Provide the (x, y) coordinate of the cell's center where the given text is located.  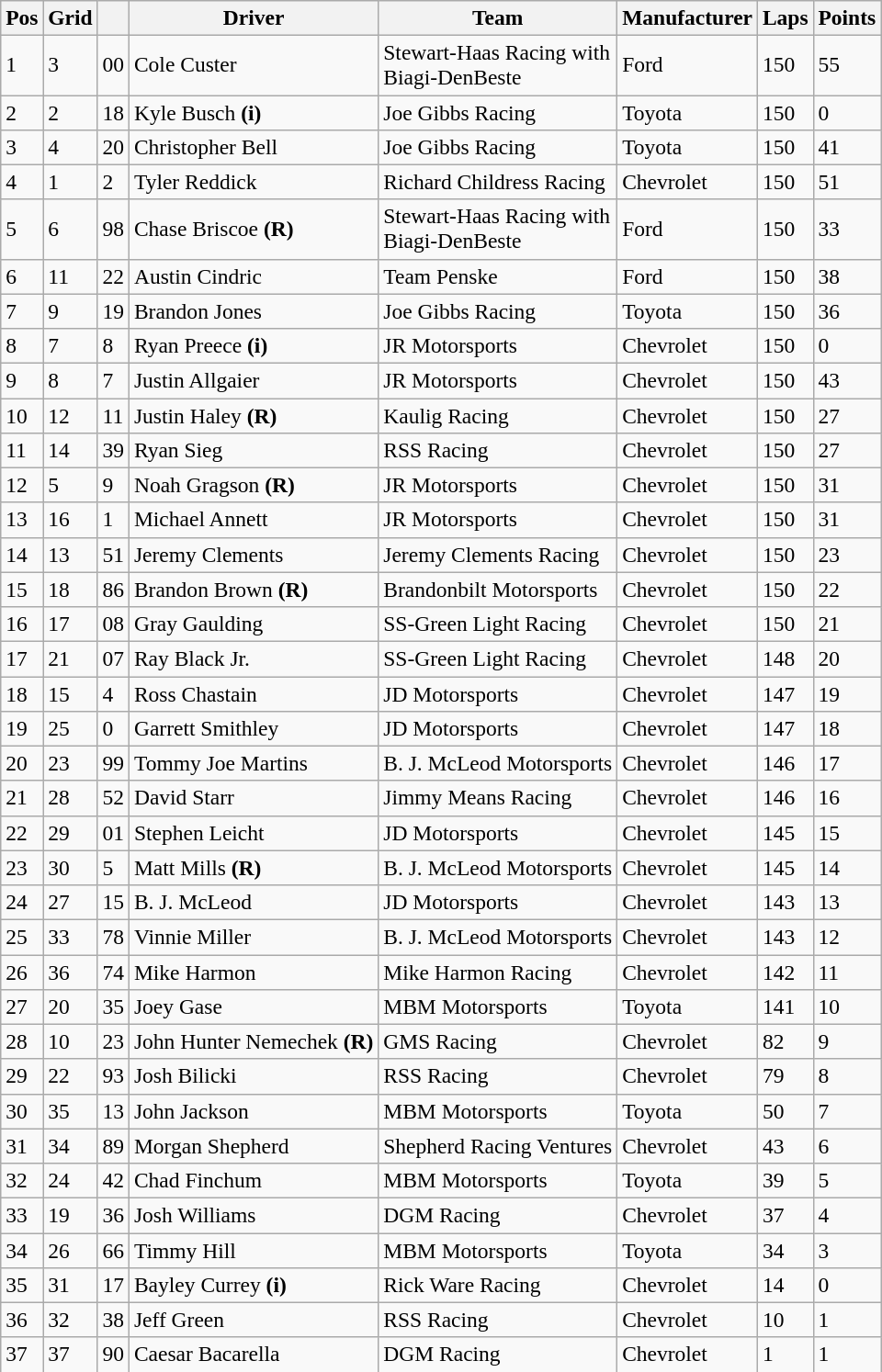
Vinnie Miller (254, 937)
Michael Annett (254, 520)
Points (847, 17)
Manufacturer (687, 17)
Brandon Brown (R) (254, 590)
Austin Cindric (254, 276)
B. J. McLeod (254, 902)
148 (785, 658)
Morgan Shepherd (254, 1146)
Kyle Busch (i) (254, 112)
41 (847, 147)
Mike Harmon (254, 972)
Chad Finchum (254, 1180)
Grid (70, 17)
Ray Black Jr. (254, 658)
93 (113, 1076)
82 (785, 1041)
Brandonbilt Motorsports (498, 590)
Driver (254, 17)
142 (785, 972)
John Jackson (254, 1111)
Jeremy Clements Racing (498, 555)
50 (785, 1111)
00 (113, 64)
42 (113, 1180)
08 (113, 624)
Ryan Sieg (254, 450)
90 (113, 1355)
Ross Chastain (254, 693)
66 (113, 1250)
Shepherd Racing Ventures (498, 1146)
Josh Williams (254, 1215)
Chase Briscoe (R) (254, 230)
Caesar Bacarella (254, 1355)
Cole Custer (254, 64)
Justin Allgaier (254, 380)
Stephen Leicht (254, 833)
Gray Gaulding (254, 624)
07 (113, 658)
99 (113, 763)
Rick Ware Racing (498, 1285)
David Starr (254, 798)
Laps (785, 17)
Team (498, 17)
GMS Racing (498, 1041)
Bayley Currey (i) (254, 1285)
141 (785, 1007)
86 (113, 590)
Tyler Reddick (254, 182)
Matt Mills (R) (254, 868)
Garrett Smithley (254, 728)
Justin Haley (R) (254, 415)
Team Penske (498, 276)
78 (113, 937)
52 (113, 798)
Joey Gase (254, 1007)
01 (113, 833)
98 (113, 230)
89 (113, 1146)
Jimmy Means Racing (498, 798)
Josh Bilicki (254, 1076)
Richard Childress Racing (498, 182)
74 (113, 972)
Timmy Hill (254, 1250)
Christopher Bell (254, 147)
Tommy Joe Martins (254, 763)
Jeff Green (254, 1320)
John Hunter Nemechek (R) (254, 1041)
Jeremy Clements (254, 555)
55 (847, 64)
Pos (22, 17)
79 (785, 1076)
Noah Gragson (R) (254, 485)
Brandon Jones (254, 311)
Mike Harmon Racing (498, 972)
Ryan Preece (i) (254, 345)
Kaulig Racing (498, 415)
